Capture the cell that displays the provided text and extract its [x, y] central coordinate. 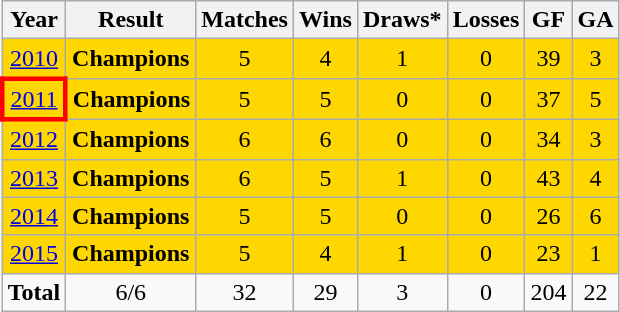
26 [548, 216]
37 [548, 98]
Wins [325, 20]
Matches [245, 20]
43 [548, 178]
23 [548, 254]
2011 [34, 98]
6/6 [131, 292]
Result [131, 20]
2013 [34, 178]
Total [34, 292]
2010 [34, 59]
22 [596, 292]
204 [548, 292]
34 [548, 139]
Year [34, 20]
29 [325, 292]
39 [548, 59]
2015 [34, 254]
Losses [486, 20]
2014 [34, 216]
GF [548, 20]
GA [596, 20]
32 [245, 292]
2012 [34, 139]
Draws* [402, 20]
